Search for the cell housing the specified text and yield its [x, y] center coordinate. 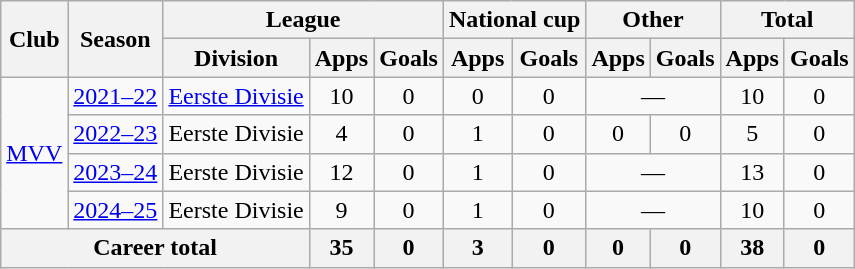
Season [116, 39]
2022–23 [116, 134]
38 [752, 248]
Total [787, 20]
9 [341, 210]
Division [236, 58]
12 [341, 172]
MVV [34, 153]
National cup [514, 20]
3 [477, 248]
35 [341, 248]
Career total [156, 248]
4 [341, 134]
2021–22 [116, 96]
League [304, 20]
2023–24 [116, 172]
5 [752, 134]
Club [34, 39]
13 [752, 172]
Other [653, 20]
2024–25 [116, 210]
